From the cell containing the given text, extract its center point as [x, y] coordinate. 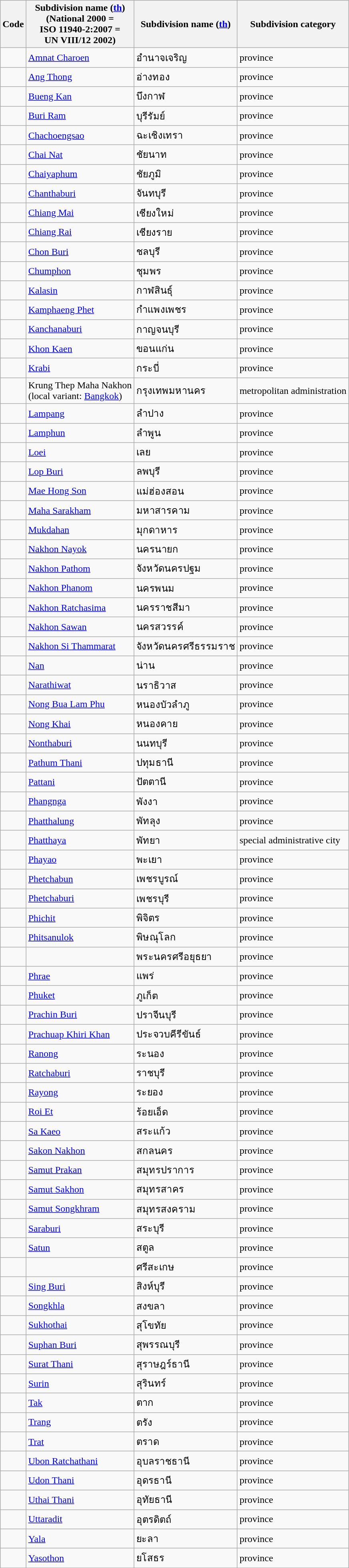
Sakon Nakhon [80, 1151]
Saraburi [80, 1228]
Maha Sarakham [80, 511]
Nakhon Ratchasima [80, 607]
Subdivision category [293, 24]
Kanchanaburi [80, 329]
นนทบุรี [185, 743]
อุบลราชธานี [185, 1461]
สระแก้ว [185, 1131]
ชัยภูมิ [185, 174]
พังงา [185, 801]
ชัยนาท [185, 155]
เพชรบุรี [185, 898]
นครสวรรค์ [185, 627]
อุทัยธานี [185, 1500]
special administrative city [293, 841]
Uthai Thani [80, 1500]
พัทยา [185, 841]
ราชบุรี [185, 1073]
เชียงราย [185, 233]
Chumphon [80, 271]
ยโสธร [185, 1558]
พิษณุโลก [185, 937]
อุตรดิตถ์ [185, 1519]
กรุงเทพมหานคร [185, 391]
ตรัง [185, 1422]
ขอนแก่น [185, 348]
Phatthaya [80, 841]
สมุทรปราการ [185, 1170]
สระบุรี [185, 1228]
ยะลา [185, 1539]
นครราชสีมา [185, 607]
สมุทรสาคร [185, 1190]
สกลนคร [185, 1151]
อ่างทอง [185, 77]
พระนครศรีอยุธยา [185, 956]
Mae Hong Son [80, 491]
นราธิวาส [185, 685]
Pattani [80, 782]
Sa Kaeo [80, 1131]
Lampang [80, 413]
มหาสารคาม [185, 511]
Nong Khai [80, 724]
Phuket [80, 996]
Chai Nat [80, 155]
Krabi [80, 368]
Udon Thani [80, 1481]
กำแพงเพชร [185, 310]
พัทลุง [185, 821]
Subdivision name (th) [185, 24]
Phetchaburi [80, 898]
Sing Buri [80, 1286]
ปัตตานี [185, 782]
Phichit [80, 918]
ลำพูน [185, 433]
Trang [80, 1422]
Nakhon Si Thammarat [80, 646]
อุดรธานี [185, 1481]
ฉะเชิงเทรา [185, 135]
Phrae [80, 976]
Bueng Kan [80, 97]
บึงกาฬ [185, 97]
Phitsanulok [80, 937]
Nakhon Sawan [80, 627]
นครพนม [185, 588]
Ang Thong [80, 77]
Khon Kaen [80, 348]
Satun [80, 1248]
ชลบุรี [185, 252]
แพร่ [185, 976]
Nan [80, 666]
แม่ฮ่องสอน [185, 491]
Surin [80, 1384]
กระบี่ [185, 368]
จันทบุรี [185, 193]
Pathum Thani [80, 763]
ประจวบคีรีขันธ์ [185, 1034]
Yasothon [80, 1558]
Kamphaeng Phet [80, 310]
Mukdahan [80, 530]
Chanthaburi [80, 193]
Chiang Mai [80, 213]
สุพรรณบุรี [185, 1345]
Prachuap Khiri Khan [80, 1034]
Prachin Buri [80, 1015]
Rayong [80, 1092]
Trat [80, 1441]
ตาก [185, 1403]
ระนอง [185, 1054]
จังหวัดนครปฐม [185, 569]
Samut Sakhon [80, 1190]
Songkhla [80, 1306]
Krung Thep Maha Nakhon(local variant: Bangkok) [80, 391]
ศรีสะเกษ [185, 1267]
Loei [80, 452]
Yala [80, 1539]
พะเยา [185, 860]
Chaiyaphum [80, 174]
Nong Bua Lam Phu [80, 705]
หนองบัวลำภู [185, 705]
Nakhon Pathom [80, 569]
สุโขทัย [185, 1326]
Code [13, 24]
น่าน [185, 666]
Lamphun [80, 433]
ชุมพร [185, 271]
Ratchaburi [80, 1073]
Samut Prakan [80, 1170]
มุกดาหาร [185, 530]
เลย [185, 452]
ร้อยเอ็ด [185, 1112]
พิจิตร [185, 918]
Phangnga [80, 801]
Roi Et [80, 1112]
จังหวัดนครศรีธรรมราช [185, 646]
ปทุมธานี [185, 763]
สตูล [185, 1248]
ปราจีนบุรี [185, 1015]
ลำปาง [185, 413]
Narathiwat [80, 685]
Ubon Ratchathani [80, 1461]
Nakhon Nayok [80, 549]
Chiang Rai [80, 233]
Sukhothai [80, 1326]
Phayao [80, 860]
หนองคาย [185, 724]
สิงห์บุรี [185, 1286]
Uttaradit [80, 1519]
บุรีรัมย์ [185, 116]
กาฬสินธุ์ [185, 291]
Nonthaburi [80, 743]
Chachoengsao [80, 135]
Lop Buri [80, 471]
ตราด [185, 1441]
เพชรบูรณ์ [185, 879]
Nakhon Phanom [80, 588]
Buri Ram [80, 116]
Tak [80, 1403]
สุราษฎร์ธานี [185, 1364]
Phetchabun [80, 879]
กาญจนบุรี [185, 329]
Chon Buri [80, 252]
สมุทรสงคราม [185, 1209]
ลพบุรี [185, 471]
นครนายก [185, 549]
ภูเก็ต [185, 996]
อำนาจเจริญ [185, 58]
ระยอง [185, 1092]
Amnat Charoen [80, 58]
เชียงใหม่ [185, 213]
Suphan Buri [80, 1345]
Ranong [80, 1054]
สุรินทร์ [185, 1384]
metropolitan administration [293, 391]
Samut Songkhram [80, 1209]
Surat Thani [80, 1364]
Phatthalung [80, 821]
Kalasin [80, 291]
สงขลา [185, 1306]
Subdivision name (th)(National 2000 =ISO 11940-2:2007 =UN VIII/12 2002) [80, 24]
